For the text-containing cell, return its midpoint in [X, Y] coordinate format. 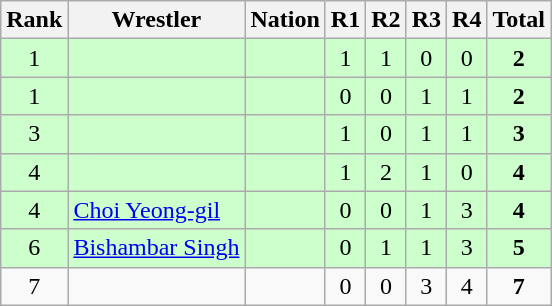
Total [519, 20]
Choi Yeong-gil [156, 210]
6 [34, 248]
5 [519, 248]
Wrestler [156, 20]
Bishambar Singh [156, 248]
R3 [426, 20]
Nation [285, 20]
R4 [467, 20]
R2 [386, 20]
Rank [34, 20]
R1 [345, 20]
